For the text-containing cell, return its midpoint in (X, Y) coordinate format. 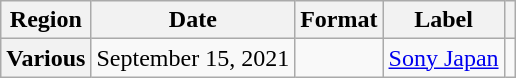
Various (46, 58)
Date (193, 20)
Sony Japan (444, 58)
Region (46, 20)
September 15, 2021 (193, 58)
Label (444, 20)
Format (339, 20)
